Find where the given text appears and provide that cell's center as [x, y] coordinate. 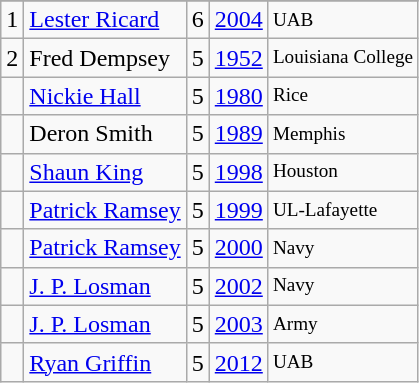
2004 [238, 20]
Army [342, 324]
UL-Lafayette [342, 210]
2012 [238, 362]
Houston [342, 172]
Louisiana College [342, 58]
Deron Smith [105, 134]
Memphis [342, 134]
Ryan Griffin [105, 362]
1989 [238, 134]
2003 [238, 324]
1999 [238, 210]
2 [12, 58]
Fred Dempsey [105, 58]
2002 [238, 286]
Lester Ricard [105, 20]
1998 [238, 172]
1980 [238, 96]
Rice [342, 96]
6 [198, 20]
Nickie Hall [105, 96]
1 [12, 20]
2000 [238, 248]
1952 [238, 58]
Shaun King [105, 172]
